Identify which cell holds the provided text, then report its (x, y) central coordinate. 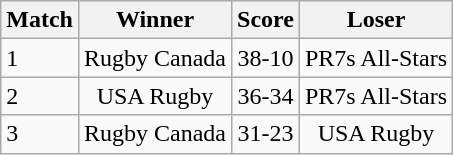
38-10 (266, 58)
Match (40, 20)
3 (40, 134)
2 (40, 96)
31-23 (266, 134)
Score (266, 20)
1 (40, 58)
Loser (376, 20)
36-34 (266, 96)
Winner (154, 20)
